Capture the cell that displays the provided text and extract its [X, Y] central coordinate. 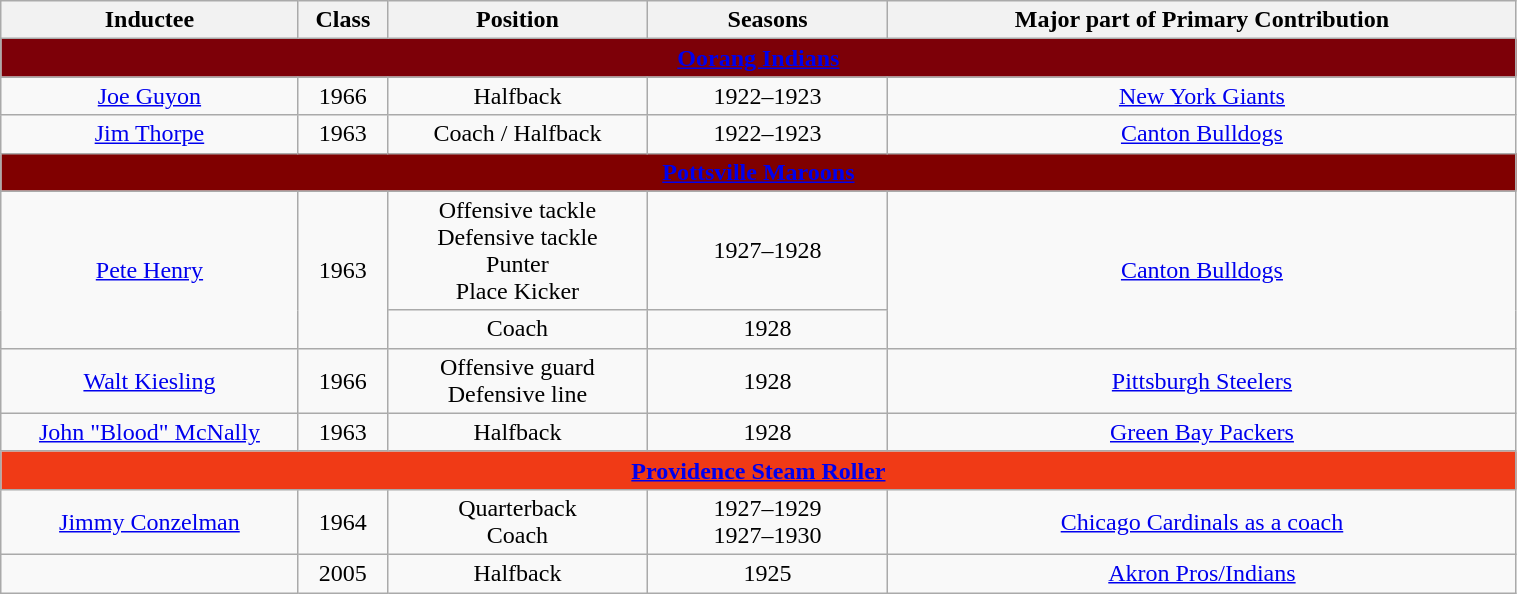
Seasons [768, 20]
1927–1928 [768, 250]
Position [518, 20]
Class [343, 20]
Offensive guardDefensive line [518, 380]
Pete Henry [150, 270]
John "Blood" McNally [150, 432]
New York Giants [1202, 96]
2005 [343, 573]
Jimmy Conzelman [150, 522]
1927–19291927–1930 [768, 522]
Jim Thorpe [150, 134]
1964 [343, 522]
Coach / Halfback [518, 134]
Chicago Cardinals as a coach [1202, 522]
Pottsville Maroons [758, 172]
Akron Pros/Indians [1202, 573]
Green Bay Packers [1202, 432]
QuarterbackCoach [518, 522]
Major part of Primary Contribution [1202, 20]
Coach [518, 329]
1925 [768, 573]
Providence Steam Roller [758, 470]
Walt Kiesling [150, 380]
Offensive tackle Defensive tacklePunterPlace Kicker [518, 250]
Oorang Indians [758, 58]
Pittsburgh Steelers [1202, 380]
Joe Guyon [150, 96]
Inductee [150, 20]
